Locate the cell with the specified text and output its (X, Y) center coordinate. 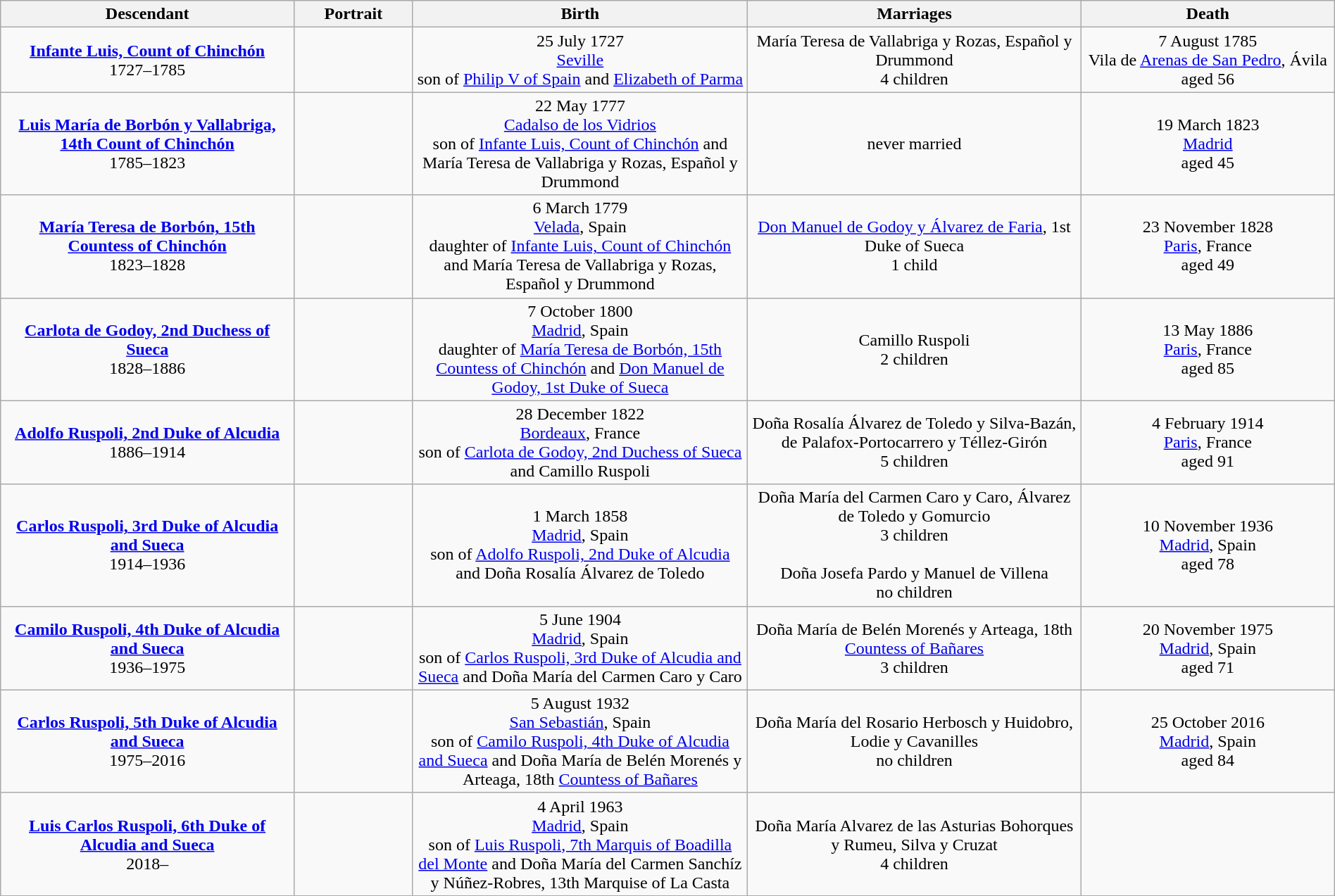
Death (1208, 14)
22 May 1777Cadalso de los Vidriosson of Infante Luis, Count of Chinchón and María Teresa de Vallabriga y Rozas, Español y Drummond (580, 144)
Infante Luis, Count of Chinchón1727–1785 (148, 60)
Luis María de Borbón y Vallabriga, 14th Count of Chinchón1785–1823 (148, 144)
María Teresa de Borbón, 15th Countess of Chinchón1823–1828 (148, 246)
20 November 1975Madrid, Spainaged 71 (1208, 648)
7 August 1785Vila de Arenas de San Pedro, Ávilaaged 56 (1208, 60)
Carlos Ruspoli, 5th Duke of Alcudia and Sueca1975–2016 (148, 741)
Camilo Ruspoli, 4th Duke of Alcudia and Sueca1936–1975 (148, 648)
Carlos Ruspoli, 3rd Duke of Alcudia and Sueca1914–1936 (148, 545)
10 November 1936Madrid, Spainaged 78 (1208, 545)
5 June 1904Madrid, Spainson of Carlos Ruspoli, 3rd Duke of Alcudia and Sueca and Doña María del Carmen Caro y Caro (580, 648)
Doña Rosalía Álvarez de Toledo y Silva-Bazán, de Palafox-Portocarrero y Téllez-Girón5 children (915, 442)
Portrait (353, 14)
Doña María del Carmen Caro y Caro, Álvarez de Toledo y Gomurcio3 childrenDoña Josefa Pardo y Manuel de Villenano children (915, 545)
Carlota de Godoy, 2nd Duchess of Sueca1828–1886 (148, 349)
Doña María de Belén Morenés y Arteaga, 18th Countess of Bañares3 children (915, 648)
Birth (580, 14)
Adolfo Ruspoli, 2nd Duke of Alcudia1886–1914 (148, 442)
Doña María Alvarez de las Asturias Bohorques y Rumeu, Silva y Cruzat4 children (915, 844)
Descendant (148, 14)
4 February 1914Paris, Franceaged 91 (1208, 442)
13 May 1886Paris, Franceaged 85 (1208, 349)
Marriages (915, 14)
25 October 2016Madrid, Spainaged 84 (1208, 741)
28 December 1822Bordeaux, Franceson of Carlota de Godoy, 2nd Duchess of Sueca and Camillo Ruspoli (580, 442)
25 July 1727Sevilleson of Philip V of Spain and Elizabeth of Parma (580, 60)
7 October 1800Madrid, Spaindaughter of María Teresa de Borbón, 15th Countess of Chinchón and Don Manuel de Godoy, 1st Duke of Sueca (580, 349)
1 March 1858Madrid, Spainson of Adolfo Ruspoli, 2nd Duke of Alcudia and Doña Rosalía Álvarez de Toledo (580, 545)
6 March 1779Velada, Spaindaughter of Infante Luis, Count of Chinchón and María Teresa de Vallabriga y Rozas, Español y Drummond (580, 246)
Don Manuel de Godoy y Álvarez de Faria, 1st Duke of Sueca1 child (915, 246)
never married (915, 144)
Doña María del Rosario Herbosch y Huidobro, Lodie y Cavanillesno children (915, 741)
Camillo Ruspoli2 children (915, 349)
19 March 1823Madridaged 45 (1208, 144)
María Teresa de Vallabriga y Rozas, Español y Drummond4 children (915, 60)
23 November 1828Paris, Franceaged 49 (1208, 246)
Luis Carlos Ruspoli, 6th Duke of Alcudia and Sueca2018– (148, 844)
